From the cell containing the given text, extract its center point as (X, Y) coordinate. 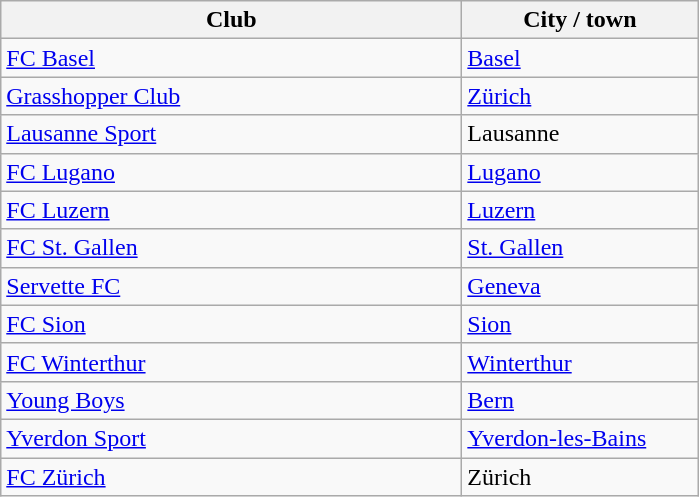
Winterthur (580, 362)
Sion (580, 324)
FC St. Gallen (232, 248)
Luzern (580, 210)
City / town (580, 20)
Bern (580, 400)
FC Winterthur (232, 362)
Geneva (580, 286)
FC Zürich (232, 477)
Lugano (580, 172)
Yverdon Sport (232, 438)
Servette FC (232, 286)
St. Gallen (580, 248)
Yverdon-les-Bains (580, 438)
FC Basel (232, 58)
Lausanne Sport (232, 134)
FC Lugano (232, 172)
FC Luzern (232, 210)
Lausanne (580, 134)
FC Sion (232, 324)
Grasshopper Club (232, 96)
Club (232, 20)
Young Boys (232, 400)
Basel (580, 58)
